Determine the [x, y] coordinate at the center of the cell enclosing the given text.  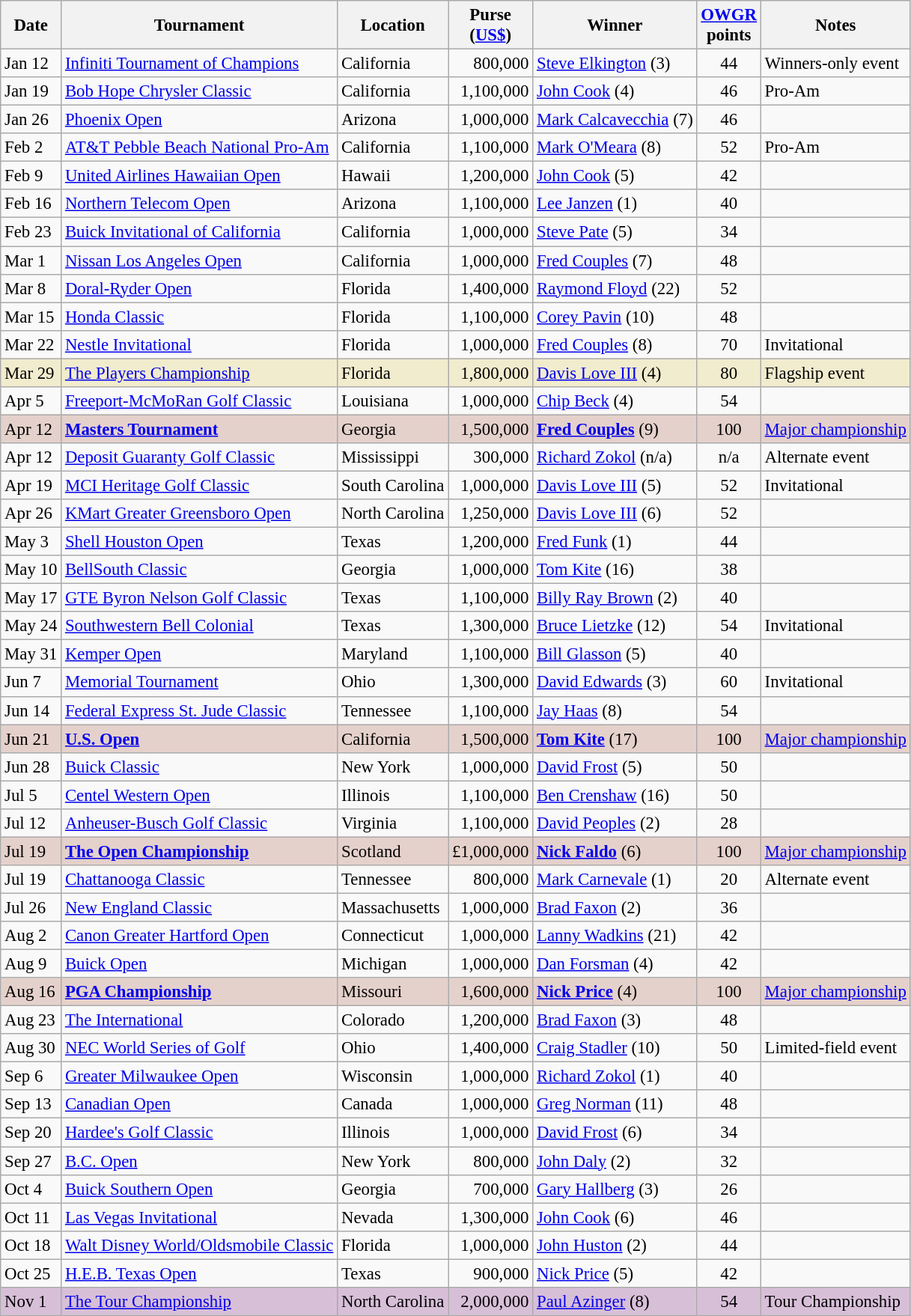
OWGRpoints [729, 25]
Wisconsin [393, 1076]
Mark Calcavecchia (7) [615, 120]
Louisiana [393, 401]
The Tour Championship [199, 1302]
2,000,000 [491, 1302]
Kemper Open [199, 654]
Sep 13 [31, 1104]
900,000 [491, 1273]
Davis Love III (4) [615, 373]
John Cook (4) [615, 91]
David Edwards (3) [615, 683]
Colorado [393, 1020]
Richard Zokol (1) [615, 1076]
Mar 22 [31, 344]
n/a [729, 457]
Jul 12 [31, 823]
Aug 9 [31, 964]
The Players Championship [199, 373]
Canada [393, 1104]
Tom Kite (17) [615, 739]
Mark Carnevale (1) [615, 880]
Shell Houston Open [199, 542]
Craig Stadler (10) [615, 1048]
Mar 29 [31, 373]
Phoenix Open [199, 120]
Hardee's Golf Classic [199, 1133]
KMart Greater Greensboro Open [199, 514]
Lanny Wadkins (21) [615, 936]
Aug 2 [31, 936]
Buick Invitational of California [199, 232]
Jun 14 [31, 710]
Apr 19 [31, 485]
Bill Glasson (5) [615, 654]
300,000 [491, 457]
Paul Azinger (8) [615, 1302]
Aug 30 [31, 1048]
Fred Funk (1) [615, 542]
Buick Southern Open [199, 1189]
Apr 26 [31, 514]
Sep 20 [31, 1133]
Davis Love III (6) [615, 514]
Masters Tournament [199, 429]
Tournament [199, 25]
May 3 [31, 542]
Jay Haas (8) [615, 710]
70 [729, 344]
John Daly (2) [615, 1161]
New England Classic [199, 907]
Honda Classic [199, 317]
Jul 5 [31, 795]
GTE Byron Nelson Golf Classic [199, 598]
Oct 25 [31, 1273]
20 [729, 880]
Buick Classic [199, 767]
Tom Kite (16) [615, 570]
Oct 4 [31, 1189]
Feb 23 [31, 232]
700,000 [491, 1189]
Notes [835, 25]
Massachusetts [393, 907]
Canon Greater Hartford Open [199, 936]
Sep 6 [31, 1076]
South Carolina [393, 485]
Las Vegas Invitational [199, 1217]
Limited-field event [835, 1048]
Mar 1 [31, 261]
NEC World Series of Golf [199, 1048]
Fred Couples (8) [615, 344]
26 [729, 1189]
Jul 26 [31, 907]
Steve Elkington (3) [615, 64]
Feb 16 [31, 204]
United Airlines Hawaiian Open [199, 176]
Fred Couples (9) [615, 429]
Fred Couples (7) [615, 261]
1,800,000 [491, 373]
Northern Telecom Open [199, 204]
BellSouth Classic [199, 570]
Oct 11 [31, 1217]
Mississippi [393, 457]
John Cook (5) [615, 176]
H.E.B. Texas Open [199, 1273]
Freeport-McMoRan Golf Classic [199, 401]
Missouri [393, 992]
Steve Pate (5) [615, 232]
Corey Pavin (10) [615, 317]
Gary Hallberg (3) [615, 1189]
Memorial Tournament [199, 683]
Feb 2 [31, 147]
The Open Championship [199, 851]
Winners-only event [835, 64]
Aug 16 [31, 992]
Mar 15 [31, 317]
May 24 [31, 626]
Purse(US$) [491, 25]
Date [31, 25]
Tour Championship [835, 1302]
Brad Faxon (3) [615, 1020]
Richard Zokol (n/a) [615, 457]
Jan 26 [31, 120]
Billy Ray Brown (2) [615, 598]
Oct 18 [31, 1245]
Greg Norman (11) [615, 1104]
Deposit Guaranty Golf Classic [199, 457]
Michigan [393, 964]
28 [729, 823]
Virginia [393, 823]
Jun 21 [31, 739]
Davis Love III (5) [615, 485]
Jun 7 [31, 683]
Nick Faldo (6) [615, 851]
60 [729, 683]
Jan 12 [31, 64]
Maryland [393, 654]
PGA Championship [199, 992]
Jan 19 [31, 91]
Bob Hope Chrysler Classic [199, 91]
Nevada [393, 1217]
Flagship event [835, 373]
David Frost (5) [615, 767]
Greater Milwaukee Open [199, 1076]
David Peoples (2) [615, 823]
May 17 [31, 598]
The International [199, 1020]
Jun 28 [31, 767]
80 [729, 373]
U.S. Open [199, 739]
MCI Heritage Golf Classic [199, 485]
Mark O'Meara (8) [615, 147]
Nov 1 [31, 1302]
John Huston (2) [615, 1245]
Nick Price (5) [615, 1273]
£1,000,000 [491, 851]
Buick Open [199, 964]
Chattanooga Classic [199, 880]
Winner [615, 25]
Bruce Lietzke (12) [615, 626]
Location [393, 25]
1,250,000 [491, 514]
B.C. Open [199, 1161]
May 31 [31, 654]
David Frost (6) [615, 1133]
Raymond Floyd (22) [615, 288]
Aug 23 [31, 1020]
AT&T Pebble Beach National Pro-Am [199, 147]
Lee Janzen (1) [615, 204]
Southwestern Bell Colonial [199, 626]
Chip Beck (4) [615, 401]
Ben Crenshaw (16) [615, 795]
Infiniti Tournament of Champions [199, 64]
Feb 9 [31, 176]
Federal Express St. Jude Classic [199, 710]
Centel Western Open [199, 795]
Brad Faxon (2) [615, 907]
Anheuser-Busch Golf Classic [199, 823]
1,600,000 [491, 992]
Nestle Invitational [199, 344]
Canadian Open [199, 1104]
Connecticut [393, 936]
Sep 27 [31, 1161]
Apr 5 [31, 401]
Nissan Los Angeles Open [199, 261]
John Cook (6) [615, 1217]
38 [729, 570]
Dan Forsman (4) [615, 964]
Walt Disney World/Oldsmobile Classic [199, 1245]
Nick Price (4) [615, 992]
32 [729, 1161]
Hawaii [393, 176]
36 [729, 907]
Mar 8 [31, 288]
May 10 [31, 570]
Scotland [393, 851]
Doral-Ryder Open [199, 288]
